Output the (X, Y) coordinate of the center of the cell containing the given text.  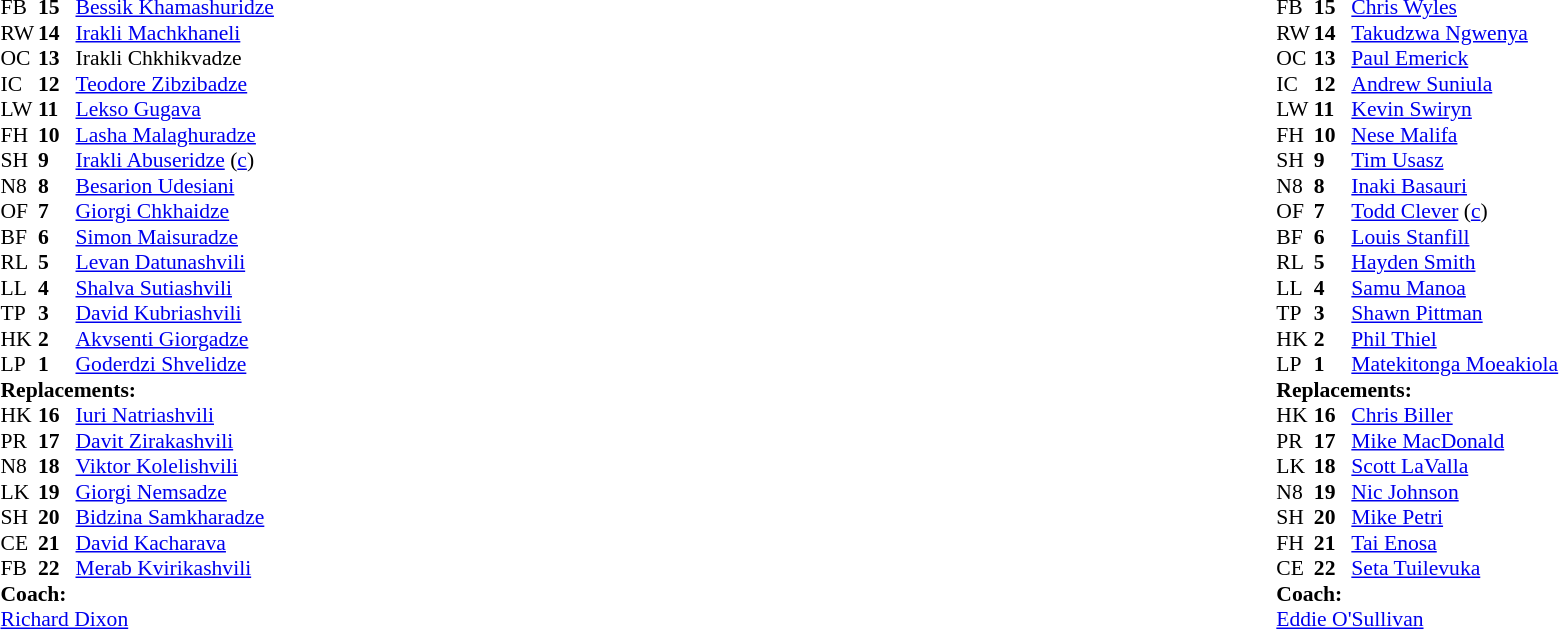
Giorgi Nemsadze (175, 492)
Phil Thiel (1454, 339)
Shalva Sutiashvili (175, 288)
Irakli Chkhikvadze (175, 59)
Nese Malifa (1454, 135)
Iuri Natriashvili (175, 415)
Andrew Suniula (1454, 84)
Tim Usasz (1454, 161)
Viktor Kolelishvili (175, 467)
Merab Kvirikashvili (175, 569)
Irakli Abuseridze (c) (175, 161)
FB (19, 569)
Tai Enosa (1454, 543)
Samu Manoa (1454, 288)
Levan Datunashvili (175, 263)
Goderdzi Shvelidze (175, 365)
Shawn Pittman (1454, 313)
David Kacharava (175, 543)
Todd Clever (c) (1454, 211)
Louis Stanfill (1454, 237)
David Kubriashvili (175, 313)
Kevin Swiryn (1454, 109)
Besarion Udesiani (175, 186)
Hayden Smith (1454, 263)
Bidzina Samkharadze (175, 517)
Davit Zirakashvili (175, 441)
Teodore Zibzibadze (175, 84)
Nic Johnson (1454, 492)
Mike MacDonald (1454, 441)
Inaki Basauri (1454, 186)
Chris Biller (1454, 415)
Giorgi Chkhaidze (175, 211)
Lasha Malaghuradze (175, 135)
Matekitonga Moeakiola (1454, 365)
Akvsenti Giorgadze (175, 339)
Scott LaValla (1454, 467)
Lekso Gugava (175, 109)
Seta Tuilevuka (1454, 569)
Irakli Machkhaneli (175, 33)
Takudzwa Ngwenya (1454, 33)
Mike Petri (1454, 517)
Simon Maisuradze (175, 237)
Paul Emerick (1454, 59)
